Extract the (x, y) coordinate from the center of the cell holding the provided text.  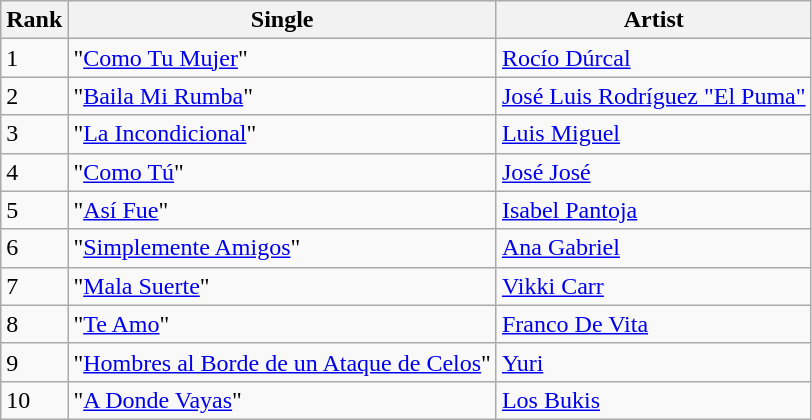
"A Donde Vayas" (282, 400)
"Hombres al Borde de un Ataque de Celos" (282, 362)
8 (34, 324)
6 (34, 248)
"Simplemente Amigos" (282, 248)
Rank (34, 20)
Artist (654, 20)
José José (654, 172)
Franco De Vita (654, 324)
2 (34, 96)
"Baila Mi Rumba" (282, 96)
"Así Fue" (282, 210)
Rocío Dúrcal (654, 58)
Los Bukis (654, 400)
9 (34, 362)
7 (34, 286)
"La Incondicional" (282, 134)
"Como Tú" (282, 172)
Ana Gabriel (654, 248)
5 (34, 210)
Single (282, 20)
Vikki Carr (654, 286)
Yuri (654, 362)
3 (34, 134)
Isabel Pantoja (654, 210)
10 (34, 400)
1 (34, 58)
"Mala Suerte" (282, 286)
"Como Tu Mujer" (282, 58)
José Luis Rodríguez "El Puma" (654, 96)
"Te Amo" (282, 324)
4 (34, 172)
Luis Miguel (654, 134)
